Return the (x, y) coordinate for the center point of the cell that contains the specified text.  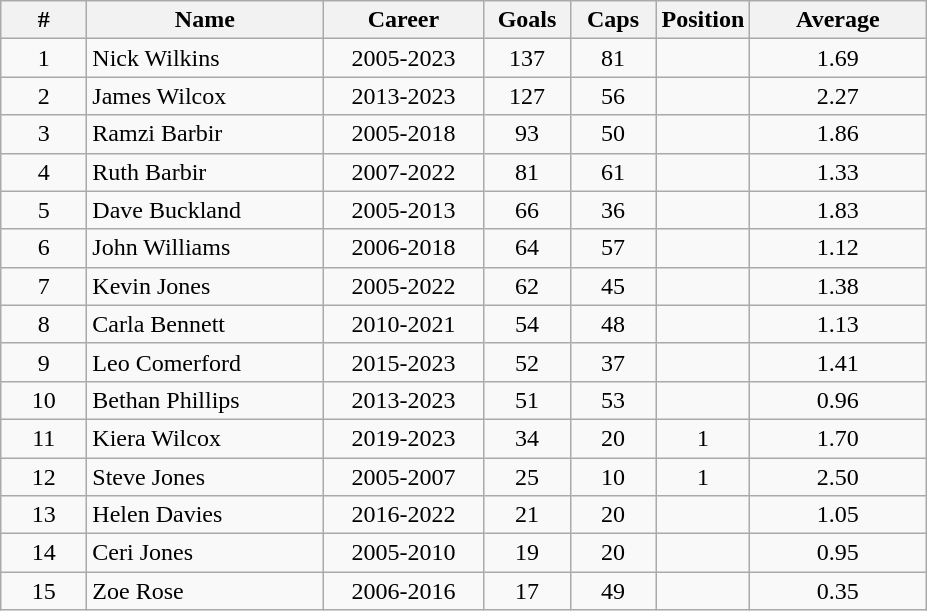
Goals (527, 20)
3 (44, 134)
12 (44, 477)
2006-2018 (404, 248)
Dave Buckland (205, 210)
2006-2016 (404, 591)
Carla Bennett (205, 324)
50 (613, 134)
Ceri Jones (205, 553)
4 (44, 172)
1.69 (838, 58)
25 (527, 477)
2005-2022 (404, 286)
2 (44, 96)
51 (527, 400)
127 (527, 96)
0.95 (838, 553)
15 (44, 591)
17 (527, 591)
2016-2022 (404, 515)
5 (44, 210)
1.13 (838, 324)
Ramzi Barbir (205, 134)
34 (527, 438)
64 (527, 248)
John Williams (205, 248)
53 (613, 400)
2005-2013 (404, 210)
Average (838, 20)
Caps (613, 20)
Helen Davies (205, 515)
1.70 (838, 438)
2005-2007 (404, 477)
Career (404, 20)
1.33 (838, 172)
1.12 (838, 248)
Leo Comerford (205, 362)
45 (613, 286)
1.86 (838, 134)
1.38 (838, 286)
6 (44, 248)
52 (527, 362)
48 (613, 324)
9 (44, 362)
Kevin Jones (205, 286)
2010-2021 (404, 324)
57 (613, 248)
Steve Jones (205, 477)
2.27 (838, 96)
2007-2022 (404, 172)
8 (44, 324)
Name (205, 20)
54 (527, 324)
137 (527, 58)
1.41 (838, 362)
14 (44, 553)
7 (44, 286)
Kiera Wilcox (205, 438)
2005-2018 (404, 134)
2.50 (838, 477)
37 (613, 362)
62 (527, 286)
2019-2023 (404, 438)
Nick Wilkins (205, 58)
Zoe Rose (205, 591)
Bethan Phillips (205, 400)
0.96 (838, 400)
0.35 (838, 591)
36 (613, 210)
2005-2010 (404, 553)
93 (527, 134)
13 (44, 515)
66 (527, 210)
1.83 (838, 210)
1.05 (838, 515)
Ruth Barbir (205, 172)
56 (613, 96)
# (44, 20)
19 (527, 553)
Position (703, 20)
11 (44, 438)
2015-2023 (404, 362)
61 (613, 172)
James Wilcox (205, 96)
21 (527, 515)
49 (613, 591)
2005-2023 (404, 58)
